Extract the [x, y] coordinate from the center of the cell holding the provided text.  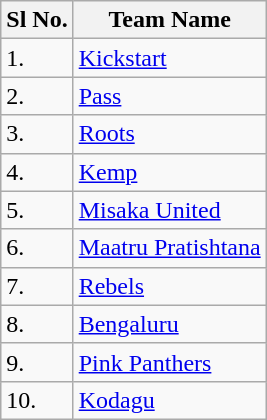
Bengaluru [170, 324]
6. [37, 248]
Pass [170, 96]
Team Name [170, 20]
Kodagu [170, 400]
Misaka United [170, 210]
Rebels [170, 286]
7. [37, 286]
9. [37, 362]
3. [37, 134]
10. [37, 400]
Sl No. [37, 20]
5. [37, 210]
8. [37, 324]
Kemp [170, 172]
2. [37, 96]
Pink Panthers [170, 362]
Kickstart [170, 58]
Maatru Pratishtana [170, 248]
1. [37, 58]
4. [37, 172]
Roots [170, 134]
